Detect which cell encompasses the target text, then output its [x, y] center coordinate. 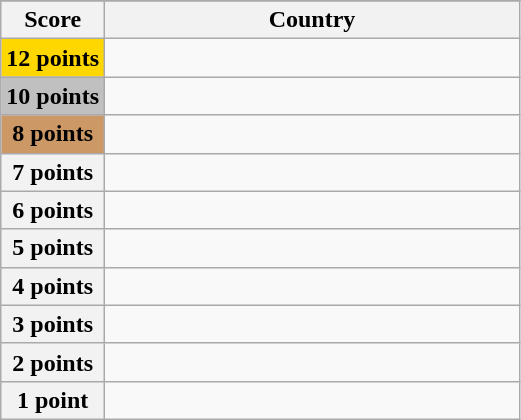
4 points [53, 286]
2 points [53, 362]
7 points [53, 172]
1 point [53, 400]
6 points [53, 210]
10 points [53, 96]
3 points [53, 324]
12 points [53, 58]
Country [312, 20]
Score [53, 20]
5 points [53, 248]
8 points [53, 134]
